Extract the [X, Y] coordinate from the center of the cell holding the provided text.  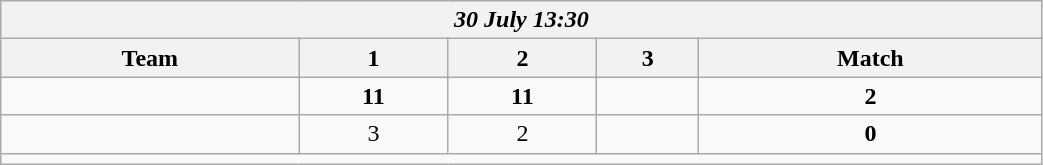
Team [150, 58]
0 [870, 134]
Match [870, 58]
1 [374, 58]
30 July 13:30 [522, 20]
